Locate the cell with the specified text and output its [X, Y] center coordinate. 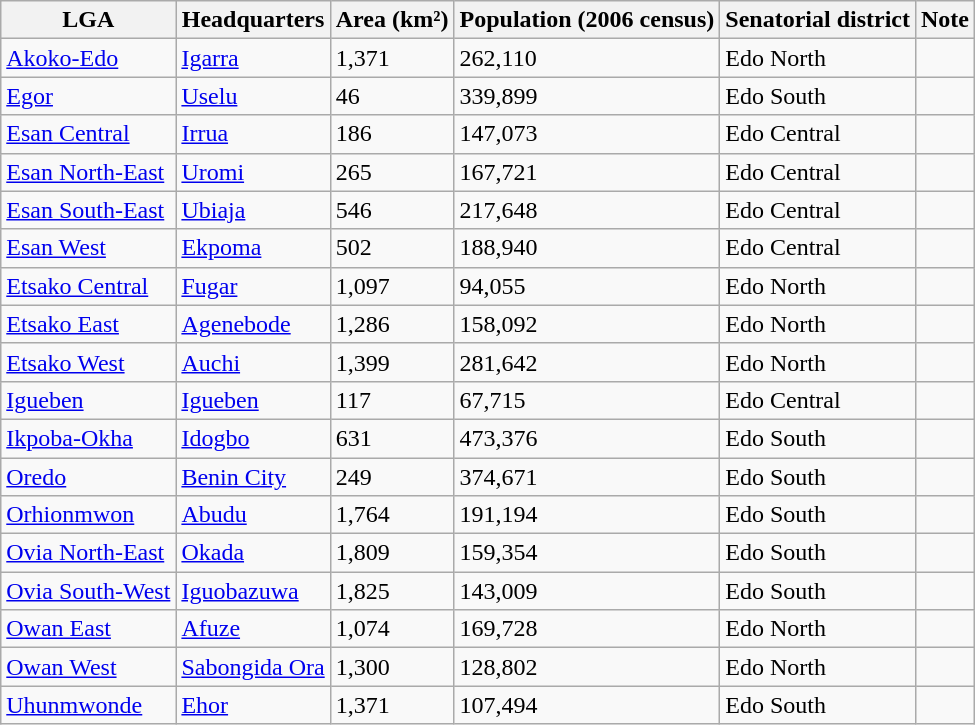
1,300 [392, 667]
Ekpoma [253, 248]
67,715 [587, 400]
374,671 [587, 477]
159,354 [587, 553]
1,809 [392, 553]
Auchi [253, 362]
339,899 [587, 96]
Afuze [253, 629]
Owan East [88, 629]
473,376 [587, 438]
Abudu [253, 515]
Oredo [88, 477]
Etsako West [88, 362]
186 [392, 134]
Population (2006 census) [587, 20]
Esan Central [88, 134]
Ovia South-West [88, 591]
502 [392, 248]
Esan South-East [88, 210]
Senatorial district [818, 20]
1,097 [392, 286]
631 [392, 438]
281,642 [587, 362]
Esan North-East [88, 172]
188,940 [587, 248]
169,728 [587, 629]
1,399 [392, 362]
Iguobazuwa [253, 591]
117 [392, 400]
1,074 [392, 629]
LGA [88, 20]
1,286 [392, 324]
94,055 [587, 286]
Uromi [253, 172]
Akoko-Edo [88, 58]
147,073 [587, 134]
143,009 [587, 591]
Ikpoba-Okha [88, 438]
Ovia North-East [88, 553]
Idogbo [253, 438]
265 [392, 172]
Note [944, 20]
167,721 [587, 172]
1,764 [392, 515]
Etsako Central [88, 286]
158,092 [587, 324]
Owan West [88, 667]
249 [392, 477]
191,194 [587, 515]
Sabongida Ora [253, 667]
Ehor [253, 705]
Headquarters [253, 20]
Agenebode [253, 324]
46 [392, 96]
Fugar [253, 286]
Ubiaja [253, 210]
Orhionmwon [88, 515]
546 [392, 210]
Irrua [253, 134]
Uhunmwonde [88, 705]
Okada [253, 553]
107,494 [587, 705]
262,110 [587, 58]
Uselu [253, 96]
217,648 [587, 210]
Esan West [88, 248]
128,802 [587, 667]
Benin City [253, 477]
Egor [88, 96]
1,825 [392, 591]
Etsako East [88, 324]
Area (km²) [392, 20]
Igarra [253, 58]
